Output the [x, y] coordinate of the center of the cell containing the given text.  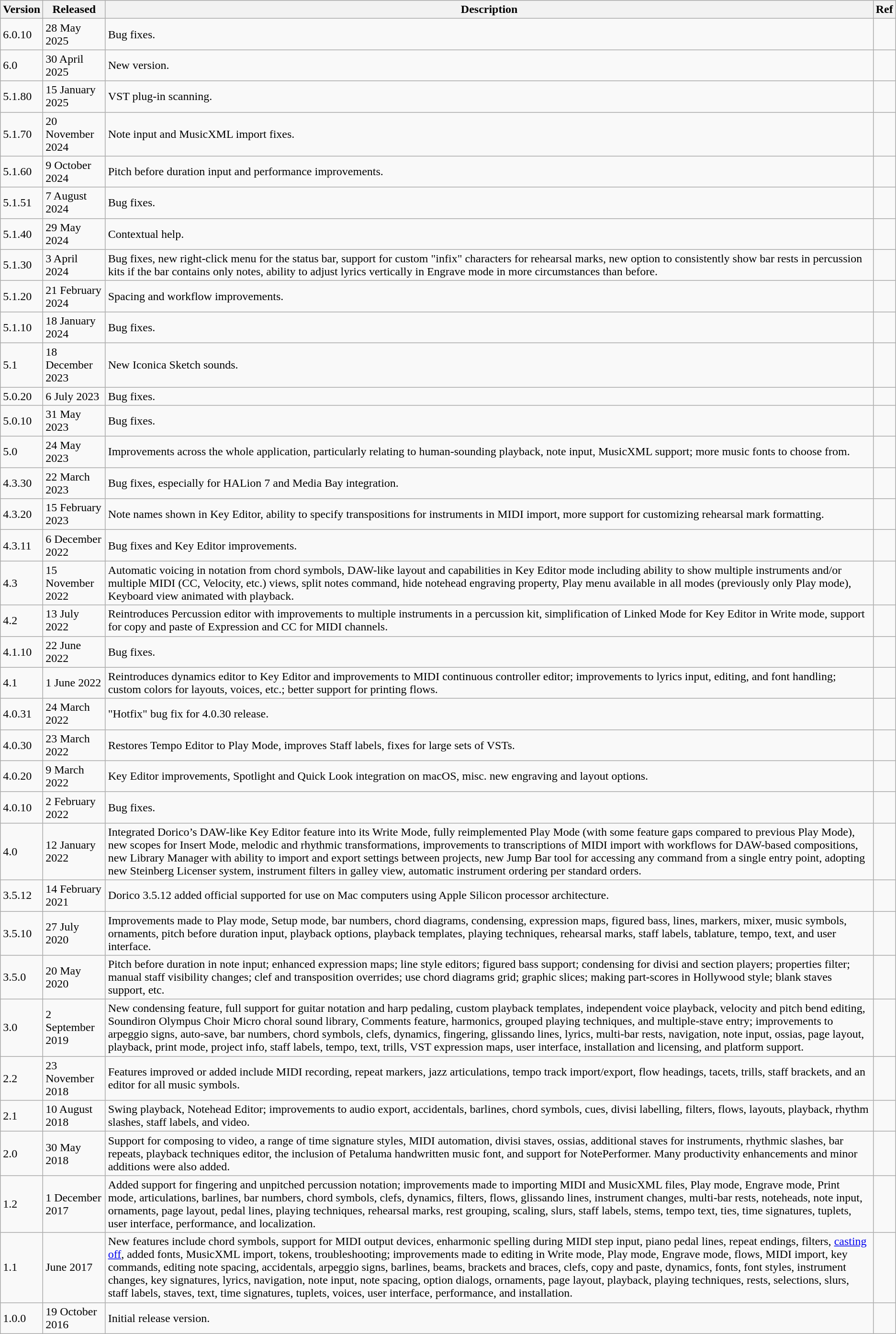
4.0.20 [22, 776]
15 November 2022 [74, 583]
13 July 2022 [74, 620]
New Iconica Sketch sounds. [489, 365]
5.1.70 [22, 134]
20 November 2024 [74, 134]
4.3.20 [22, 514]
24 May 2023 [74, 452]
4.3.30 [22, 483]
19 October 2016 [74, 1318]
22 June 2022 [74, 652]
5.0 [22, 452]
1 June 2022 [74, 683]
Ref [885, 10]
5.1 [22, 365]
14 February 2021 [74, 895]
Key Editor improvements, Spotlight and Quick Look integration on macOS, misc. new engraving and layout options. [489, 776]
Description [489, 10]
5.0.10 [22, 421]
5.1.51 [22, 203]
5.1.40 [22, 234]
Dorico 3.5.12 added official supported for use on Mac computers using Apple Silicon processor architecture. [489, 895]
4.1.10 [22, 652]
5.1.30 [22, 265]
3 April 2024 [74, 265]
20 May 2020 [74, 977]
1.2 [22, 1204]
Released [74, 10]
Note input and MusicXML import fixes. [489, 134]
4.0.10 [22, 807]
10 August 2018 [74, 1116]
Initial release version. [489, 1318]
1 December 2017 [74, 1204]
5.1.10 [22, 327]
2 September 2019 [74, 1028]
"Hotfix" bug fix for 4.0.30 release. [489, 714]
4.3 [22, 583]
Spacing and workflow improvements. [489, 296]
24 March 2022 [74, 714]
7 August 2024 [74, 203]
28 May 2025 [74, 34]
22 March 2023 [74, 483]
5.1.60 [22, 171]
12 January 2022 [74, 851]
18 January 2024 [74, 327]
6.0 [22, 65]
1.0.0 [22, 1318]
2.0 [22, 1154]
31 May 2023 [74, 421]
3.5.10 [22, 933]
2.1 [22, 1116]
6.0.10 [22, 34]
1.1 [22, 1267]
2.2 [22, 1078]
3.5.12 [22, 895]
Version [22, 10]
4.2 [22, 620]
30 May 2018 [74, 1154]
5.1.80 [22, 97]
VST plug-in scanning. [489, 97]
15 February 2023 [74, 514]
6 December 2022 [74, 546]
2 February 2022 [74, 807]
30 April 2025 [74, 65]
15 January 2025 [74, 97]
4.0 [22, 851]
9 October 2024 [74, 171]
18 December 2023 [74, 365]
21 February 2024 [74, 296]
23 November 2018 [74, 1078]
3.0 [22, 1028]
6 July 2023 [74, 396]
Bug fixes and Key Editor improvements. [489, 546]
9 March 2022 [74, 776]
3.5.0 [22, 977]
New version. [489, 65]
4.0.30 [22, 745]
4.3.11 [22, 546]
Pitch before duration input and performance improvements. [489, 171]
5.1.20 [22, 296]
23 March 2022 [74, 745]
29 May 2024 [74, 234]
27 July 2020 [74, 933]
4.1 [22, 683]
5.0.20 [22, 396]
June 2017 [74, 1267]
Restores Tempo Editor to Play Mode, improves Staff labels, fixes for large sets of VSTs. [489, 745]
Bug fixes, especially for HALion 7 and Media Bay integration. [489, 483]
Contextual help. [489, 234]
4.0.31 [22, 714]
